For the text-containing cell, return its midpoint in (x, y) coordinate format. 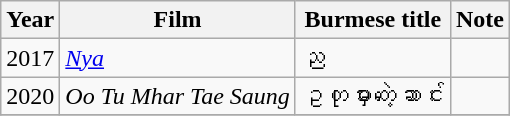
2017 (30, 58)
Year (30, 20)
ဥတုမှားတဲ့ဆောင်း (372, 96)
2020 (30, 96)
Note (480, 20)
Oo Tu Mhar Tae Saung (178, 96)
Nya (178, 58)
ည (372, 58)
Film (178, 20)
Burmese title (372, 20)
